Output the (x, y) coordinate of the center of the cell containing the given text.  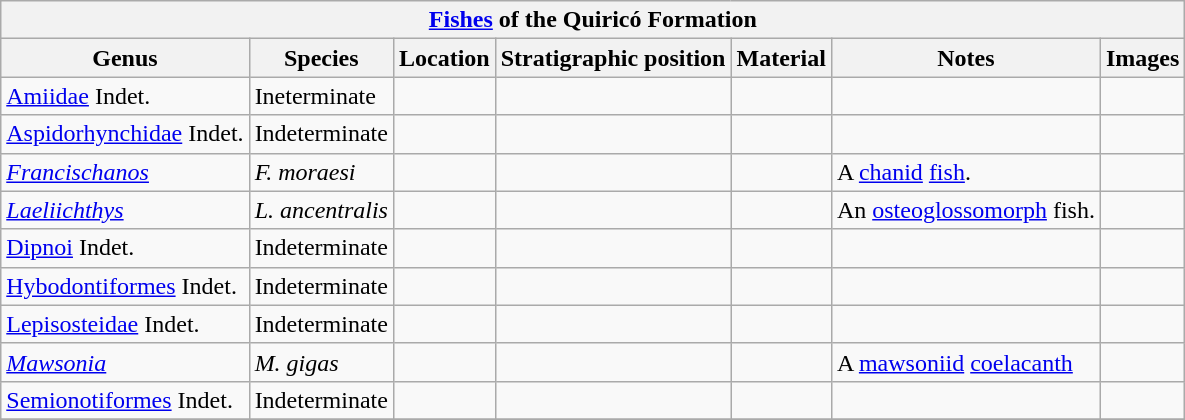
L. ancentralis (321, 210)
An osteoglossomorph fish. (966, 210)
Genus (125, 58)
Material (781, 58)
Semionotiformes Indet. (125, 400)
Species (321, 58)
A mawsoniid coelacanth (966, 362)
Location (444, 58)
Dipnoi Indet. (125, 248)
Francischanos (125, 172)
Mawsonia (125, 362)
Ineterminate (321, 96)
Laeliichthys (125, 210)
A chanid fish. (966, 172)
Stratigraphic position (613, 58)
Aspidorhynchidae Indet. (125, 134)
F. moraesi (321, 172)
Amiidae Indet. (125, 96)
M. gigas (321, 362)
Images (1142, 58)
Notes (966, 58)
Fishes of the Quiricó Formation (593, 20)
Hybodontiformes Indet. (125, 286)
Lepisosteidae Indet. (125, 324)
